Return (X, Y) of the center of cell containing provided text 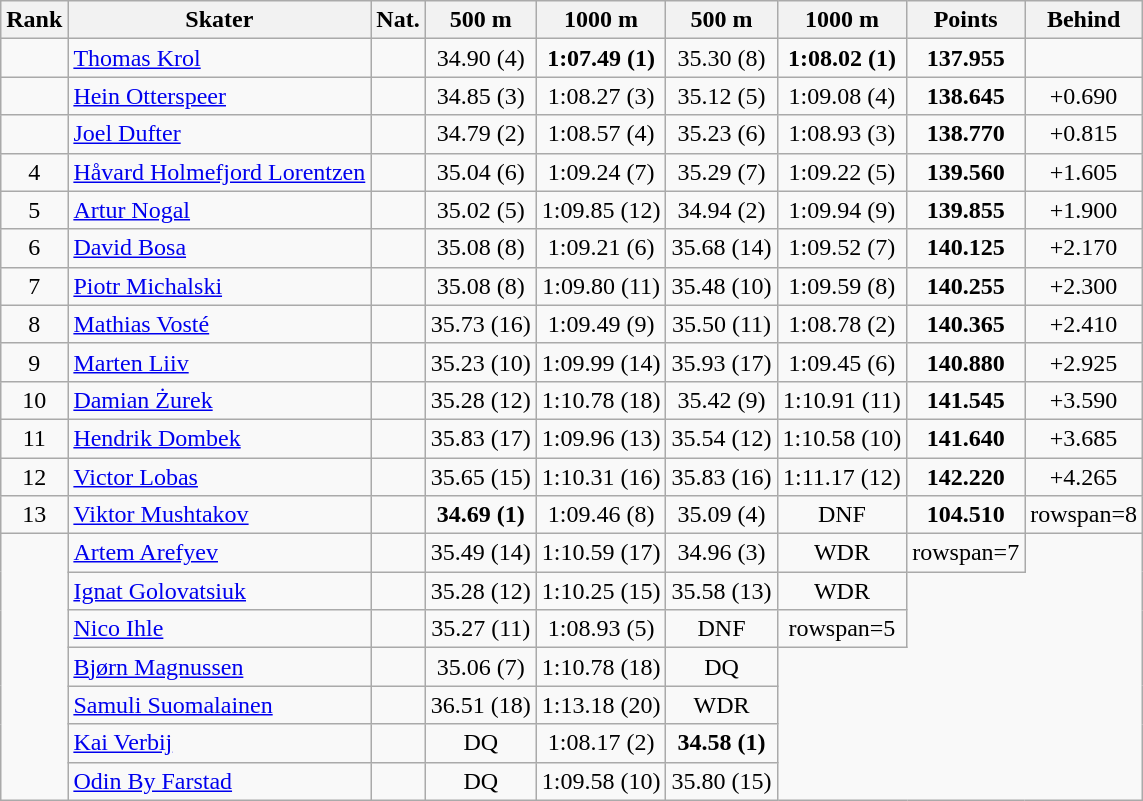
1:08.57 (4) (601, 134)
34.96 (3) (722, 553)
1:09.46 (8) (601, 515)
140.880 (966, 362)
Artem Arefyev (220, 553)
141.640 (966, 438)
35.12 (5) (722, 96)
35.23 (6) (722, 134)
36.51 (18) (480, 705)
1:13.18 (20) (601, 705)
rowspan=7 (966, 553)
141.545 (966, 400)
+1.900 (1084, 210)
1:10.91 (11) (842, 400)
Damian Żurek (220, 400)
5 (34, 210)
8 (34, 324)
142.220 (966, 477)
1:09.80 (11) (601, 286)
35.09 (4) (722, 515)
Marten Liiv (220, 362)
1:10.58 (10) (842, 438)
35.23 (10) (480, 362)
1:08.93 (3) (842, 134)
1:08.93 (5) (601, 629)
Thomas Krol (220, 58)
Points (966, 20)
6 (34, 248)
Victor Lobas (220, 477)
12 (34, 477)
10 (34, 400)
35.02 (5) (480, 210)
35.48 (10) (722, 286)
1:07.49 (1) (601, 58)
+3.590 (1084, 400)
1:09.96 (13) (601, 438)
1:09.94 (9) (842, 210)
Viktor Mushtakov (220, 515)
34.69 (1) (480, 515)
Nat. (398, 20)
34.90 (4) (480, 58)
1:09.08 (4) (842, 96)
138.770 (966, 134)
34.94 (2) (722, 210)
137.955 (966, 58)
35.04 (6) (480, 172)
1:08.78 (2) (842, 324)
35.83 (16) (722, 477)
1:09.99 (14) (601, 362)
+1.605 (1084, 172)
140.365 (966, 324)
David Bosa (220, 248)
+2.170 (1084, 248)
Piotr Michalski (220, 286)
35.50 (11) (722, 324)
104.510 (966, 515)
35.93 (17) (722, 362)
35.06 (7) (480, 667)
Mathias Vosté (220, 324)
35.30 (8) (722, 58)
Bjørn Magnussen (220, 667)
7 (34, 286)
35.83 (17) (480, 438)
1:10.31 (16) (601, 477)
140.255 (966, 286)
1:08.27 (3) (601, 96)
138.645 (966, 96)
35.49 (14) (480, 553)
Håvard Holmefjord Lorentzen (220, 172)
1:08.17 (2) (601, 743)
140.125 (966, 248)
+4.265 (1084, 477)
Skater (220, 20)
13 (34, 515)
+0.690 (1084, 96)
+0.815 (1084, 134)
+3.685 (1084, 438)
35.68 (14) (722, 248)
+2.300 (1084, 286)
Samuli Suomalainen (220, 705)
Rank (34, 20)
1:08.02 (1) (842, 58)
1:09.52 (7) (842, 248)
Artur Nogal (220, 210)
35.80 (15) (722, 781)
35.58 (13) (722, 591)
35.73 (16) (480, 324)
139.560 (966, 172)
1:11.17 (12) (842, 477)
35.27 (11) (480, 629)
35.65 (15) (480, 477)
+2.410 (1084, 324)
1:09.58 (10) (601, 781)
Ignat Golovatsiuk (220, 591)
34.85 (3) (480, 96)
1:09.45 (6) (842, 362)
34.79 (2) (480, 134)
1:10.25 (15) (601, 591)
Joel Dufter (220, 134)
Kai Verbij (220, 743)
11 (34, 438)
1:09.49 (9) (601, 324)
139.855 (966, 210)
Odin By Farstad (220, 781)
rowspan=5 (842, 629)
Hein Otterspeer (220, 96)
Nico Ihle (220, 629)
1:09.21 (6) (601, 248)
35.54 (12) (722, 438)
9 (34, 362)
1:09.22 (5) (842, 172)
Behind (1084, 20)
4 (34, 172)
35.42 (9) (722, 400)
34.58 (1) (722, 743)
1:09.59 (8) (842, 286)
35.29 (7) (722, 172)
1:10.59 (17) (601, 553)
rowspan=8 (1084, 515)
Hendrik Dombek (220, 438)
+2.925 (1084, 362)
1:09.85 (12) (601, 210)
1:09.24 (7) (601, 172)
